Return [x, y] of the center of cell containing provided text 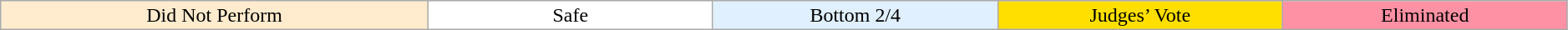
Judges’ Vote [1139, 15]
Bottom 2/4 [855, 15]
Did Not Perform [215, 15]
Eliminated [1425, 15]
Safe [570, 15]
